For the text-containing cell, return its midpoint in (x, y) coordinate format. 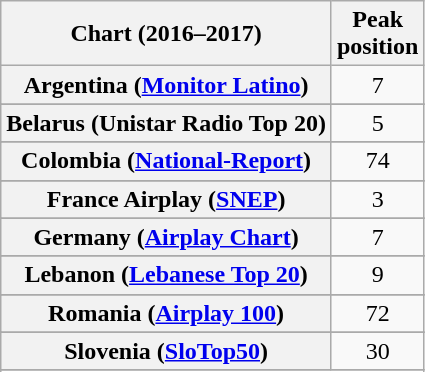
72 (377, 313)
30 (377, 351)
9 (377, 275)
Lebanon (Lebanese Top 20) (166, 275)
Belarus (Unistar Radio Top 20) (166, 123)
Colombia (National-Report) (166, 161)
Germany (Airplay Chart) (166, 237)
France Airplay (SNEP) (166, 199)
Chart (2016–2017) (166, 34)
Romania (Airplay 100) (166, 313)
3 (377, 199)
Argentina (Monitor Latino) (166, 85)
74 (377, 161)
Slovenia (SloTop50) (166, 351)
Peak position (377, 34)
5 (377, 123)
